Capture the cell that displays the provided text and extract its [X, Y] central coordinate. 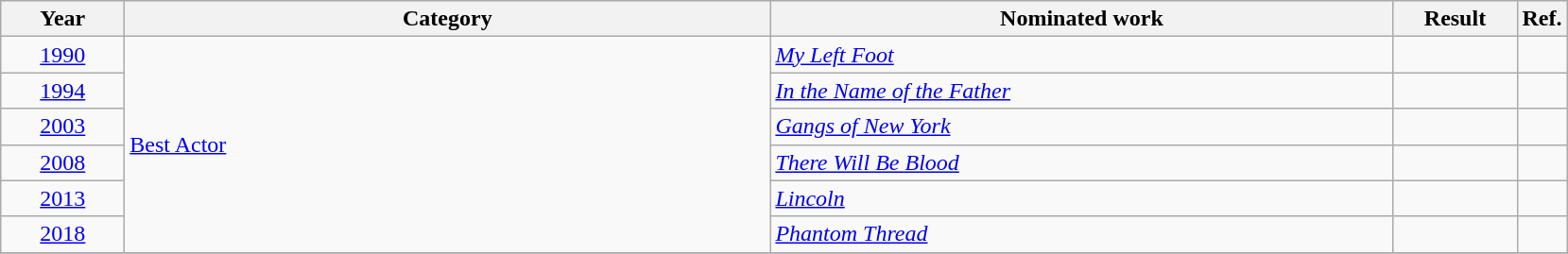
2003 [62, 127]
Ref. [1542, 19]
Year [62, 19]
My Left Foot [1081, 55]
Phantom Thread [1081, 234]
Result [1456, 19]
Gangs of New York [1081, 127]
2018 [62, 234]
2008 [62, 162]
In the Name of the Father [1081, 91]
There Will Be Blood [1081, 162]
1994 [62, 91]
2013 [62, 198]
Nominated work [1081, 19]
Category [448, 19]
Lincoln [1081, 198]
Best Actor [448, 144]
1990 [62, 55]
